Determine the [x, y] coordinate at the center of the cell enclosing the given text.  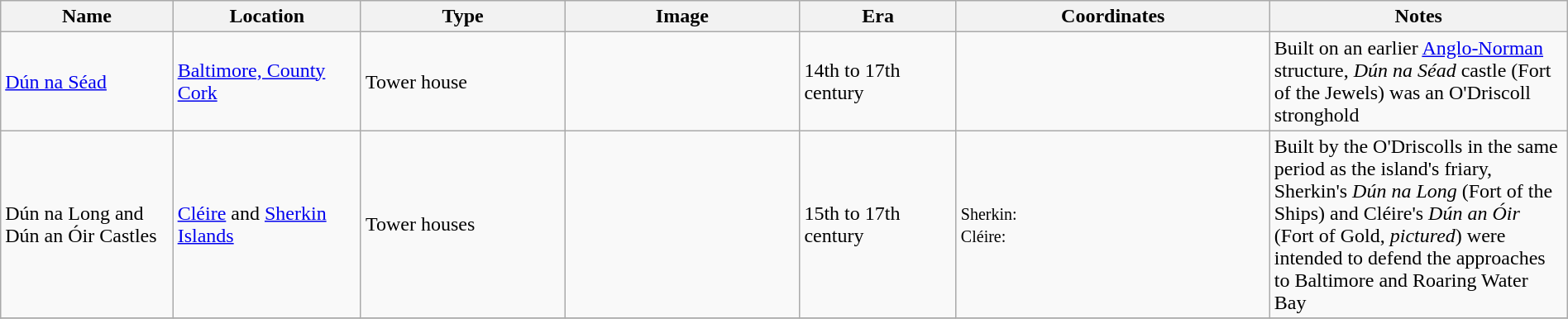
Location [266, 17]
Dún na Long and Dún an Óir Castles [87, 225]
Cléire and Sherkin Islands [266, 225]
Type [462, 17]
Dún na Séad [87, 81]
Baltimore, County Cork [266, 81]
Tower house [462, 81]
15th to 17th century [878, 225]
14th to 17th century [878, 81]
Built on an earlier Anglo-Norman structure, Dún na Séad castle (Fort of the Jewels) was an O'Driscoll stronghold [1418, 81]
Tower houses [462, 225]
Coordinates [1113, 17]
Sherkin:Cléire: [1113, 225]
Era [878, 17]
Name [87, 17]
Notes [1418, 17]
Image [682, 17]
